For the text-containing cell, return its midpoint in [x, y] coordinate format. 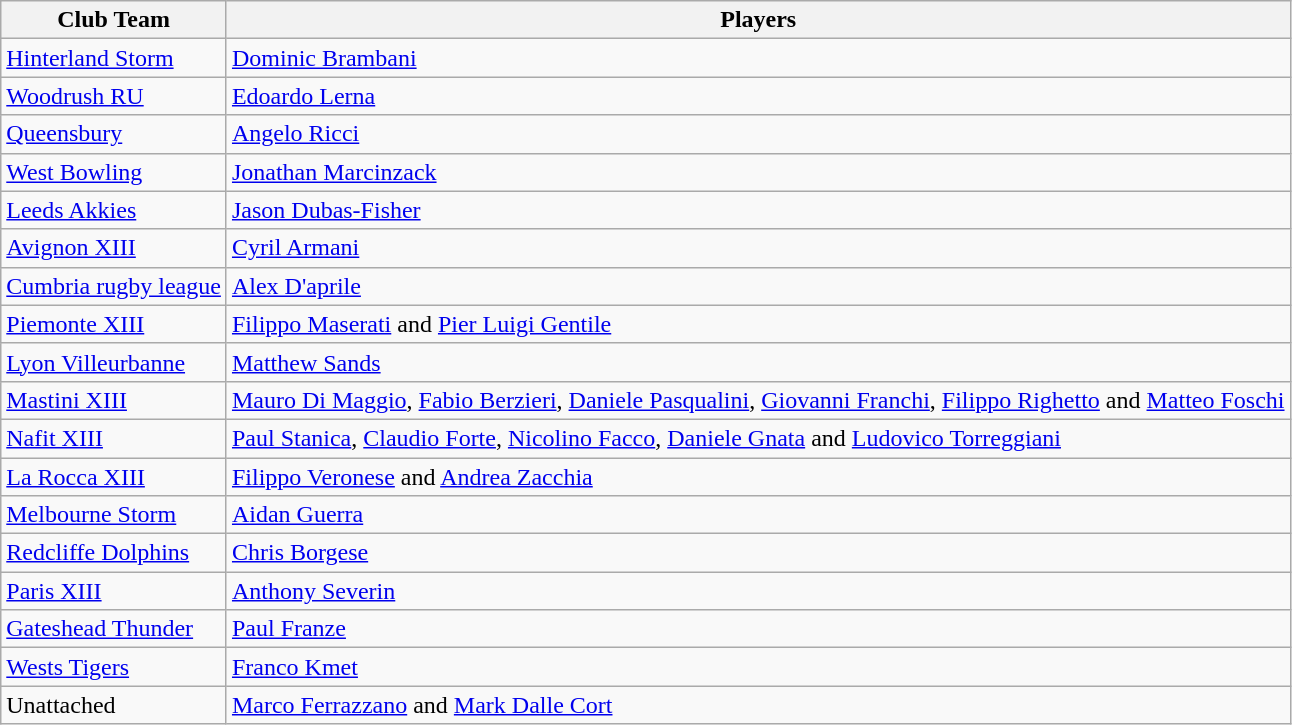
Avignon XIII [114, 248]
Lyon Villeurbanne [114, 362]
Wests Tigers [114, 667]
Filippo Veronese and Andrea Zacchia [758, 477]
Mastini XIII [114, 400]
Chris Borgese [758, 553]
Gateshead Thunder [114, 629]
Dominic Brambani [758, 58]
Hinterland Storm [114, 58]
Leeds Akkies [114, 210]
Marco Ferrazzano and Mark Dalle Cort [758, 705]
Jonathan Marcinzack [758, 172]
La Rocca XIII [114, 477]
Franco Kmet [758, 667]
Aidan Guerra [758, 515]
Paul Franze [758, 629]
Filippo Maserati and Pier Luigi Gentile [758, 324]
Edoardo Lerna [758, 96]
Mauro Di Maggio, Fabio Berzieri, Daniele Pasqualini, Giovanni Franchi, Filippo Righetto and Matteo Foschi [758, 400]
Cyril Armani [758, 248]
Piemonte XIII [114, 324]
Matthew Sands [758, 362]
Jason Dubas-Fisher [758, 210]
West Bowling [114, 172]
Paris XIII [114, 591]
Angelo Ricci [758, 134]
Paul Stanica, Claudio Forte, Nicolino Facco, Daniele Gnata and Ludovico Torreggiani [758, 438]
Anthony Severin [758, 591]
Club Team [114, 20]
Alex D'aprile [758, 286]
Woodrush RU [114, 96]
Players [758, 20]
Melbourne Storm [114, 515]
Cumbria rugby league [114, 286]
Queensbury [114, 134]
Unattached [114, 705]
Nafit XIII [114, 438]
Redcliffe Dolphins [114, 553]
